Search for the cell housing the specified text and yield its [X, Y] center coordinate. 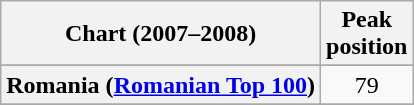
Romania (Romanian Top 100) [161, 85]
Peakposition [367, 34]
Chart (2007–2008) [161, 34]
79 [367, 85]
